Search for the cell housing the specified text and yield its [X, Y] center coordinate. 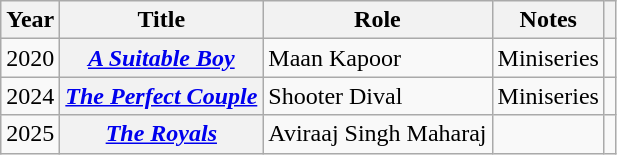
Role [378, 20]
The Royals [162, 134]
Year [30, 20]
2025 [30, 134]
2020 [30, 58]
Title [162, 20]
The Perfect Couple [162, 96]
Maan Kapoor [378, 58]
Shooter Dival [378, 96]
Notes [548, 20]
A Suitable Boy [162, 58]
2024 [30, 96]
Aviraaj Singh Maharaj [378, 134]
